Return the (x, y) coordinate for the center point of the cell that contains the specified text.  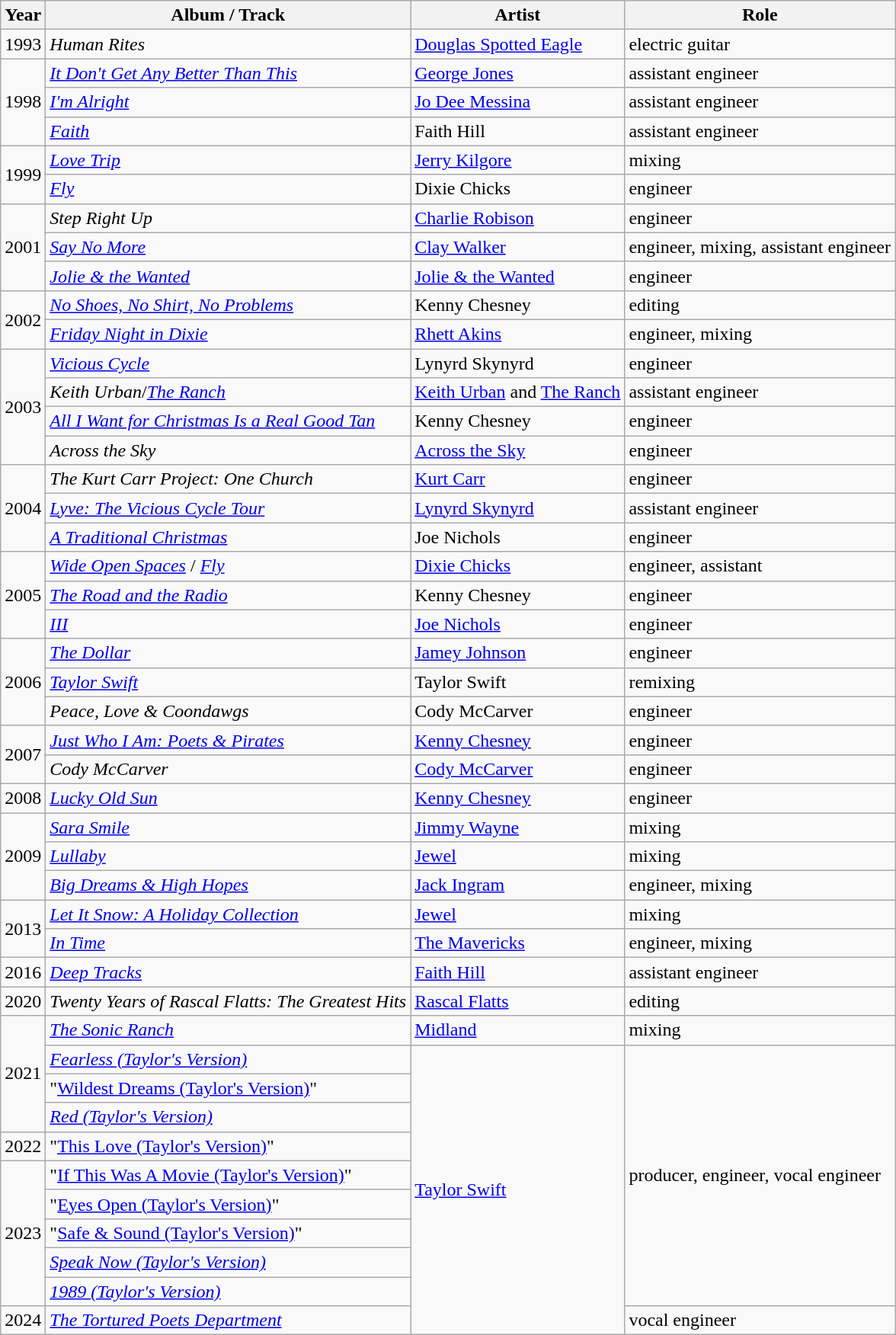
Fearless (Taylor's Version) (229, 1059)
Twenty Years of Rascal Flatts: The Greatest Hits (229, 1001)
2016 (23, 972)
III (229, 624)
remixing (760, 682)
Big Dreams & High Hopes (229, 885)
Wide Open Spaces / Fly (229, 566)
2009 (23, 856)
producer, engineer, vocal engineer (760, 1175)
Charlie Robison (518, 218)
1989 (Taylor's Version) (229, 1292)
2003 (23, 407)
All I Want for Christmas Is a Real Good Tan (229, 421)
Speak Now (Taylor's Version) (229, 1262)
2022 (23, 1146)
Human Rites (229, 44)
"This Love (Taylor's Version)" (229, 1146)
2024 (23, 1321)
Jimmy Wayne (518, 827)
"If This Was A Movie (Taylor's Version)" (229, 1175)
Rhett Akins (518, 334)
Lyve: The Vicious Cycle Tour (229, 508)
Just Who I Am: Poets & Pirates (229, 740)
vocal engineer (760, 1321)
Jack Ingram (518, 885)
Kurt Carr (518, 479)
2004 (23, 508)
"Safe & Sound (Taylor's Version)" (229, 1233)
2013 (23, 929)
engineer, mixing, assistant engineer (760, 247)
Lucky Old Sun (229, 798)
The Kurt Carr Project: One Church (229, 479)
2020 (23, 1001)
Peace, Love & Coondawgs (229, 711)
Sara Smile (229, 827)
It Don't Get Any Better Than This (229, 73)
1999 (23, 174)
No Shoes, No Shirt, No Problems (229, 305)
Lullaby (229, 856)
Step Right Up (229, 218)
1993 (23, 44)
Friday Night in Dixie (229, 334)
The Sonic Ranch (229, 1030)
Rascal Flatts (518, 1001)
2002 (23, 319)
Keith Urban/The Ranch (229, 392)
Album / Track (229, 15)
Year (23, 15)
Midland (518, 1030)
"Wildest Dreams (Taylor's Version)" (229, 1088)
Jerry Kilgore (518, 160)
Role (760, 15)
2001 (23, 247)
Faith (229, 131)
Jamey Johnson (518, 653)
A Traditional Christmas (229, 537)
1998 (23, 102)
electric guitar (760, 44)
Deep Tracks (229, 972)
The Road and the Radio (229, 595)
In Time (229, 943)
The Mavericks (518, 943)
Jo Dee Messina (518, 102)
2021 (23, 1074)
Say No More (229, 247)
The Tortured Poets Department (229, 1321)
2008 (23, 798)
Fly (229, 189)
Clay Walker (518, 247)
engineer, assistant (760, 566)
I'm Alright (229, 102)
Red (Taylor's Version) (229, 1117)
The Dollar (229, 653)
Let It Snow: A Holiday Collection (229, 914)
2005 (23, 595)
2023 (23, 1233)
Artist (518, 15)
2007 (23, 754)
Love Trip (229, 160)
2006 (23, 682)
Keith Urban and The Ranch (518, 392)
Douglas Spotted Eagle (518, 44)
George Jones (518, 73)
"Eyes Open (Taylor's Version)" (229, 1204)
Vicious Cycle (229, 363)
